Extract the [X, Y] coordinate from the center of the cell holding the provided text.  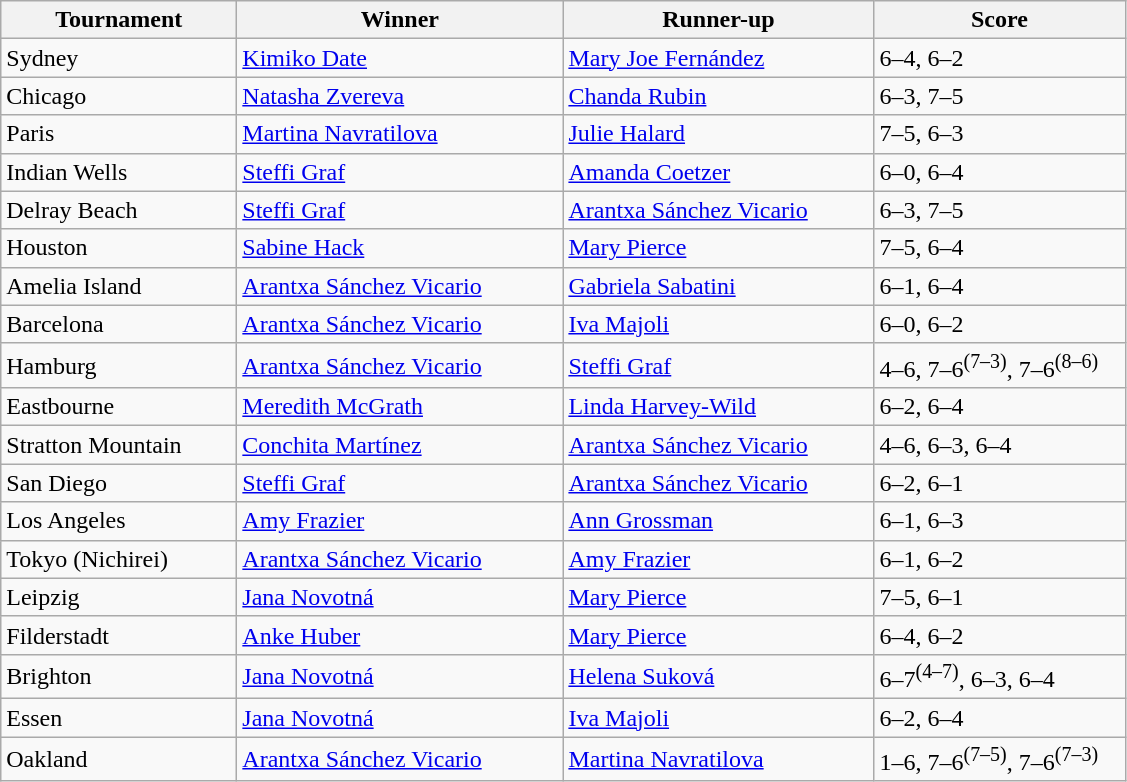
Houston [119, 248]
Chicago [119, 96]
Winner [400, 20]
6–0, 6–4 [1000, 172]
7–5, 6–1 [1000, 597]
Delray Beach [119, 210]
Eastbourne [119, 407]
Natasha Zvereva [400, 96]
4–6, 7–6(7–3), 7–6(8–6) [1000, 366]
Ann Grossman [718, 521]
6–2, 6–1 [1000, 483]
Tokyo (Nichirei) [119, 559]
Brighton [119, 676]
Gabriela Sabatini [718, 286]
Conchita Martínez [400, 445]
Score [1000, 20]
Mary Joe Fernández [718, 58]
Hamburg [119, 366]
Runner-up [718, 20]
Amanda Coetzer [718, 172]
Meredith McGrath [400, 407]
7–5, 6–4 [1000, 248]
Julie Halard [718, 134]
Sydney [119, 58]
Anke Huber [400, 635]
Sabine Hack [400, 248]
Essen [119, 718]
Los Angeles [119, 521]
Kimiko Date [400, 58]
Helena Suková [718, 676]
6–0, 6–2 [1000, 324]
6–1, 6–2 [1000, 559]
Oakland [119, 760]
6–1, 6–4 [1000, 286]
Linda Harvey-Wild [718, 407]
4–6, 6–3, 6–4 [1000, 445]
Barcelona [119, 324]
Indian Wells [119, 172]
6–1, 6–3 [1000, 521]
1–6, 7–6(7–5), 7–6(7–3) [1000, 760]
San Diego [119, 483]
Paris [119, 134]
7–5, 6–3 [1000, 134]
Tournament [119, 20]
Chanda Rubin [718, 96]
Amelia Island [119, 286]
Leipzig [119, 597]
Stratton Mountain [119, 445]
Filderstadt [119, 635]
6–7(4–7), 6–3, 6–4 [1000, 676]
